Output the [x, y] coordinate of the center of the cell containing the given text.  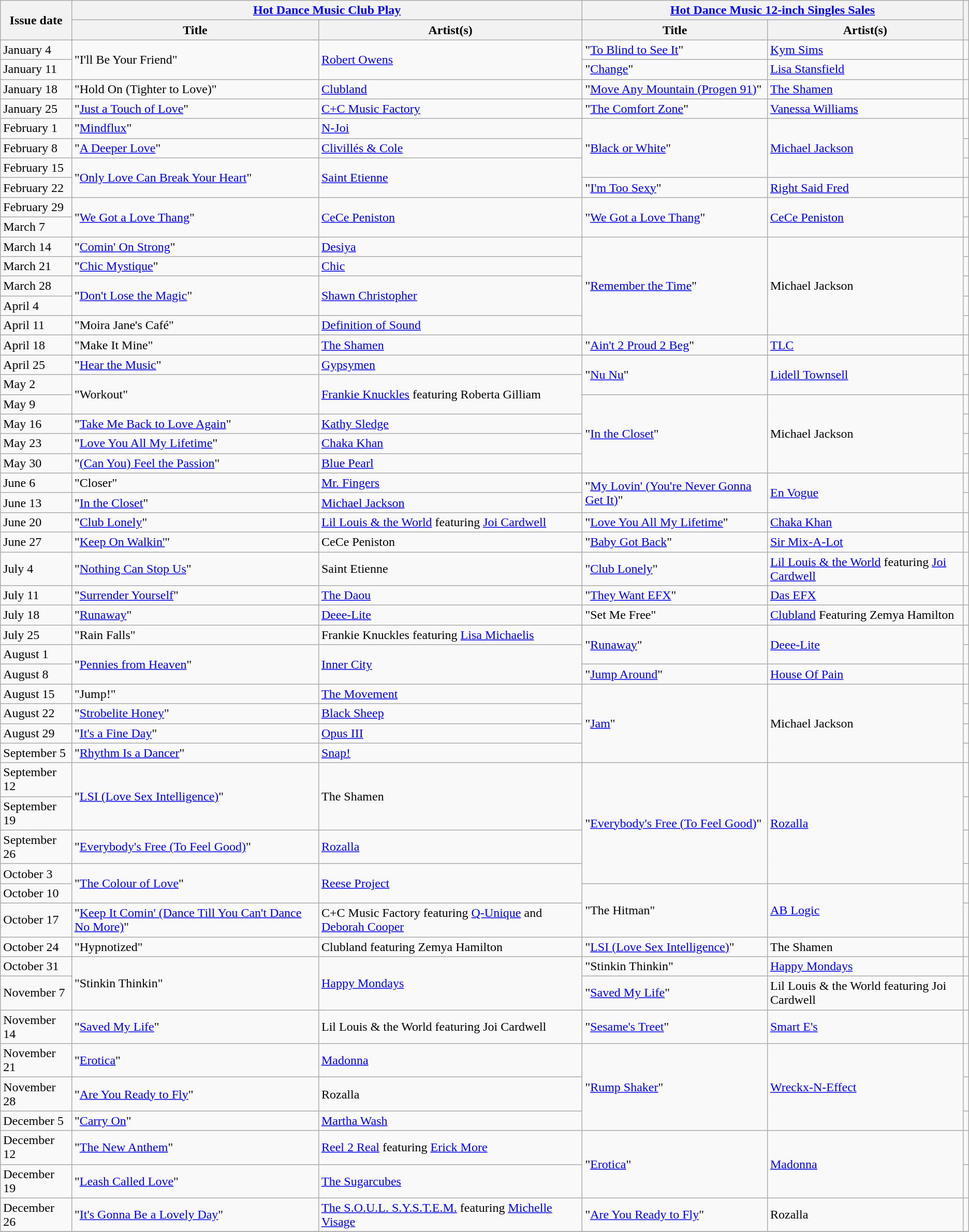
"Set Me Free" [675, 615]
C+C Music Factory [450, 109]
"(Can You) Feel the Passion" [195, 463]
May 23 [36, 443]
January 18 [36, 89]
C+C Music Factory featuring Q-Unique and Deborah Cooper [450, 920]
The Sugarcubes [450, 1181]
June 13 [36, 502]
December 26 [36, 1215]
October 31 [36, 967]
"It's a Fine Day" [195, 733]
"Baby Got Back" [675, 542]
August 1 [36, 655]
July 25 [36, 635]
"Ain't 2 Proud 2 Beg" [675, 345]
March 21 [36, 266]
En Vogue [865, 493]
N-Joi [450, 128]
"Pennies from Heaven" [195, 664]
May 9 [36, 404]
"Rhythm Is a Dancer" [195, 753]
"Only Love Can Break Your Heart" [195, 177]
Snap! [450, 753]
October 10 [36, 893]
The Daou [450, 596]
November 7 [36, 993]
December 12 [36, 1148]
February 1 [36, 128]
October 17 [36, 920]
March 28 [36, 286]
June 27 [36, 542]
November 21 [36, 1061]
"I'm Too Sexy" [675, 187]
Chic [450, 266]
"Leash Called Love" [195, 1181]
"Nu Nu" [675, 375]
Hot Dance Music Club Play [327, 10]
"The New Anthem" [195, 1148]
"Don't Lose the Magic" [195, 296]
Clubland featuring Zemya Hamilton [450, 946]
Definition of Sound [450, 325]
"Take Me Back to Love Again" [195, 424]
"Jam" [675, 723]
"Remember the Time" [675, 286]
"Hypnotized" [195, 946]
Frankie Knuckles featuring Roberta Gilliam [450, 394]
August 22 [36, 714]
"Sesame's Treet" [675, 1027]
June 6 [36, 483]
Lisa Stansfield [865, 69]
Kathy Sledge [450, 424]
Vanessa Williams [865, 109]
September 19 [36, 813]
August 29 [36, 733]
July 11 [36, 596]
November 28 [36, 1094]
The S.O.U.L. S.Y.S.T.E.M. featuring Michelle Visage [450, 1215]
August 15 [36, 694]
Sir Mix-A-Lot [865, 542]
Hot Dance Music 12-inch Singles Sales [772, 10]
"Closer" [195, 483]
"Make It Mine" [195, 345]
March 7 [36, 227]
April 18 [36, 345]
Robert Owens [450, 60]
September 12 [36, 779]
April 11 [36, 325]
"I'll Be Your Friend" [195, 60]
The Movement [450, 694]
February 8 [36, 148]
House Of Pain [865, 674]
TLC [865, 345]
Kym Sims [865, 50]
January 25 [36, 109]
Shawn Christopher [450, 296]
October 3 [36, 873]
"Moira Jane's Café" [195, 325]
September 5 [36, 753]
May 16 [36, 424]
"Change" [675, 69]
Desiya [450, 247]
"Strobelite Honey" [195, 714]
March 14 [36, 247]
"Jump!" [195, 694]
Black Sheep [450, 714]
Inner City [450, 664]
Martha Wash [450, 1121]
"They Want EFX" [675, 596]
April 25 [36, 365]
June 20 [36, 522]
"Hear the Music" [195, 365]
"Keep It Comin' (Dance Till You Can't Dance No More)" [195, 920]
January 4 [36, 50]
December 5 [36, 1121]
Lidell Townsell [865, 375]
Opus III [450, 733]
January 11 [36, 69]
Das EFX [865, 596]
July 18 [36, 615]
November 14 [36, 1027]
"Rump Shaker" [675, 1087]
April 4 [36, 306]
"Surrender Yourself" [195, 596]
Wreckx-N-Effect [865, 1087]
February 15 [36, 168]
"Mindflux" [195, 128]
"The Colour of Love" [195, 883]
AB Logic [865, 910]
"Comin' On Strong" [195, 247]
"My Lovin' (You're Never Gonna Get It)" [675, 493]
"Chic Mystique" [195, 266]
Mr. Fingers [450, 483]
February 29 [36, 207]
Blue Pearl [450, 463]
"Just a Touch of Love" [195, 109]
"It's Gonna Be a Lovely Day" [195, 1215]
"The Hitman" [675, 910]
September 26 [36, 847]
"Keep On Walkin'" [195, 542]
May 2 [36, 384]
Clivillés & Cole [450, 148]
"A Deeper Love" [195, 148]
"To Blind to See It" [675, 50]
Gypsymen [450, 365]
"Black or White" [675, 148]
"Rain Falls" [195, 635]
Issue date [36, 20]
May 30 [36, 463]
Frankie Knuckles featuring Lisa Michaelis [450, 635]
Reese Project [450, 883]
"Jump Around" [675, 674]
Right Said Fred [865, 187]
"Move Any Mountain (Progen 91)" [675, 89]
"Workout" [195, 394]
"Hold On (Tighter to Love)" [195, 89]
"The Comfort Zone" [675, 109]
Reel 2 Real featuring Erick More [450, 1148]
February 22 [36, 187]
Clubland Featuring Zemya Hamilton [865, 615]
"Nothing Can Stop Us" [195, 568]
July 4 [36, 568]
Smart E's [865, 1027]
"Carry On" [195, 1121]
December 19 [36, 1181]
Clubland [450, 89]
October 24 [36, 946]
August 8 [36, 674]
